Locate the cell with the specified text and output its (X, Y) center coordinate. 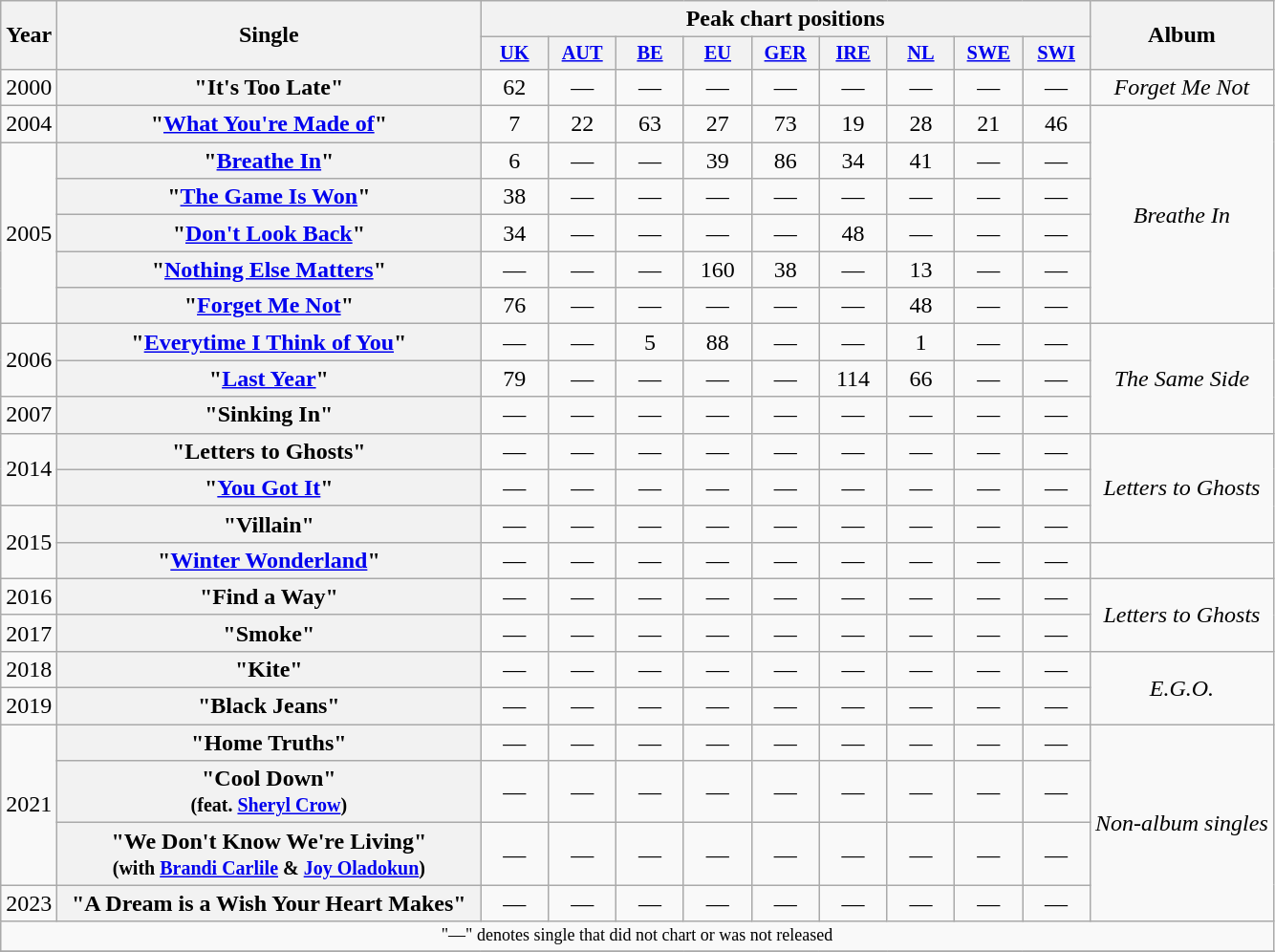
7 (514, 124)
2006 (29, 360)
66 (921, 379)
2017 (29, 633)
2004 (29, 124)
2018 (29, 669)
2021 (29, 805)
SWI (1057, 54)
E.G.O. (1182, 687)
SWE (988, 54)
"It's Too Late" (270, 87)
"Winter Wonderland" (270, 560)
The Same Side (1182, 379)
2000 (29, 87)
46 (1057, 124)
"Kite" (270, 669)
22 (583, 124)
2016 (29, 596)
73 (786, 124)
GER (786, 54)
13 (921, 270)
"Black Jeans" (270, 706)
6 (514, 161)
86 (786, 161)
160 (717, 270)
5 (650, 342)
"—" denotes single that did not chart or was not released (637, 937)
"Villain" (270, 524)
"You Got It" (270, 487)
"Sinking In" (270, 415)
114 (853, 379)
"Nothing Else Matters" (270, 270)
"The Game Is Won" (270, 197)
2023 (29, 903)
"Home Truths" (270, 743)
2015 (29, 542)
Non-album singles (1182, 823)
62 (514, 87)
88 (717, 342)
19 (853, 124)
UK (514, 54)
2007 (29, 415)
"Smoke" (270, 633)
28 (921, 124)
"What You're Made of" (270, 124)
Breathe In (1182, 215)
Year (29, 35)
"We Don't Know We're Living" (with Brandi Carlile & Joy Oladokun) (270, 855)
NL (921, 54)
2005 (29, 233)
76 (514, 306)
79 (514, 379)
"Cool Down" (feat. Sheryl Crow) (270, 791)
39 (717, 161)
"Breathe In" (270, 161)
27 (717, 124)
63 (650, 124)
21 (988, 124)
"Find a Way" (270, 596)
2019 (29, 706)
"Everytime I Think of You" (270, 342)
"Don't Look Back" (270, 233)
2014 (29, 469)
"Last Year" (270, 379)
AUT (583, 54)
BE (650, 54)
"Letters to Ghosts" (270, 451)
Single (270, 35)
Peak chart positions (786, 19)
"Forget Me Not" (270, 306)
EU (717, 54)
IRE (853, 54)
1 (921, 342)
"A Dream is a Wish Your Heart Makes" (270, 903)
Album (1182, 35)
41 (921, 161)
Forget Me Not (1182, 87)
